Find where the given text appears and provide that cell's center as [x, y] coordinate. 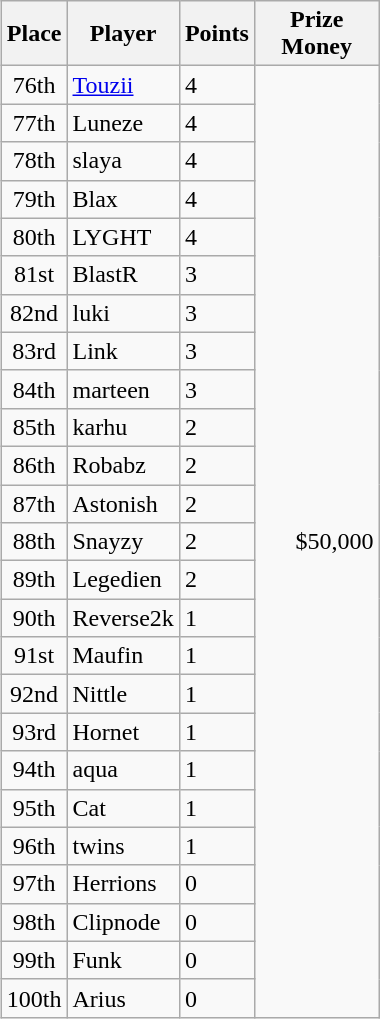
81st [34, 275]
79th [34, 199]
83rd [34, 351]
100th [34, 998]
Herrions [123, 884]
Arius [123, 998]
aqua [123, 770]
Hornet [123, 732]
Nittle [123, 694]
BlastR [123, 275]
80th [34, 237]
96th [34, 846]
84th [34, 389]
Blax [123, 199]
76th [34, 85]
99th [34, 960]
Luneze [123, 123]
karhu [123, 427]
Link [123, 351]
88th [34, 542]
luki [123, 313]
twins [123, 846]
Astonish [123, 503]
95th [34, 808]
78th [34, 161]
marteen [123, 389]
Player [123, 34]
82nd [34, 313]
90th [34, 618]
77th [34, 123]
92nd [34, 694]
98th [34, 922]
91st [34, 656]
86th [34, 465]
Points [216, 34]
slaya [123, 161]
Reverse2k [123, 618]
97th [34, 884]
Maufin [123, 656]
Clipnode [123, 922]
Prize Money [316, 34]
Snayzy [123, 542]
Robabz [123, 465]
94th [34, 770]
LYGHT [123, 237]
Cat [123, 808]
89th [34, 580]
85th [34, 427]
93rd [34, 732]
Legedien [123, 580]
Touzii [123, 85]
Place [34, 34]
87th [34, 503]
Funk [123, 960]
$50,000 [316, 542]
